Scan for the cell matching the given text and deliver its [x, y] coordinate at center. 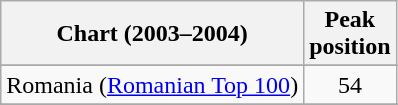
Romania (Romanian Top 100) [152, 85]
54 [350, 85]
Chart (2003–2004) [152, 34]
Peakposition [350, 34]
